Search for the cell housing the specified text and yield its [x, y] center coordinate. 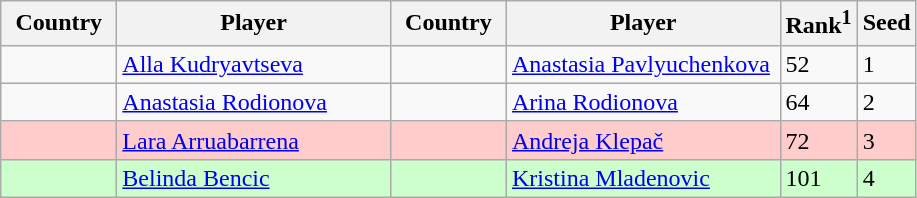
52 [818, 64]
4 [886, 178]
Lara Arruabarrena [254, 140]
Andreja Klepač [643, 140]
Belinda Bencic [254, 178]
Kristina Mladenovic [643, 178]
Seed [886, 24]
Alla Kudryavtseva [254, 64]
72 [818, 140]
Rank1 [818, 24]
64 [818, 102]
1 [886, 64]
Anastasia Pavlyuchenkova [643, 64]
3 [886, 140]
101 [818, 178]
Arina Rodionova [643, 102]
2 [886, 102]
Anastasia Rodionova [254, 102]
